From the cell containing the given text, extract its center point as [x, y] coordinate. 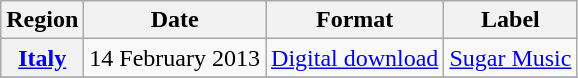
Digital download [355, 58]
Label [510, 20]
Sugar Music [510, 58]
Region [42, 20]
14 February 2013 [175, 58]
Italy [42, 58]
Date [175, 20]
Format [355, 20]
